Identify which cell holds the provided text, then report its [x, y] central coordinate. 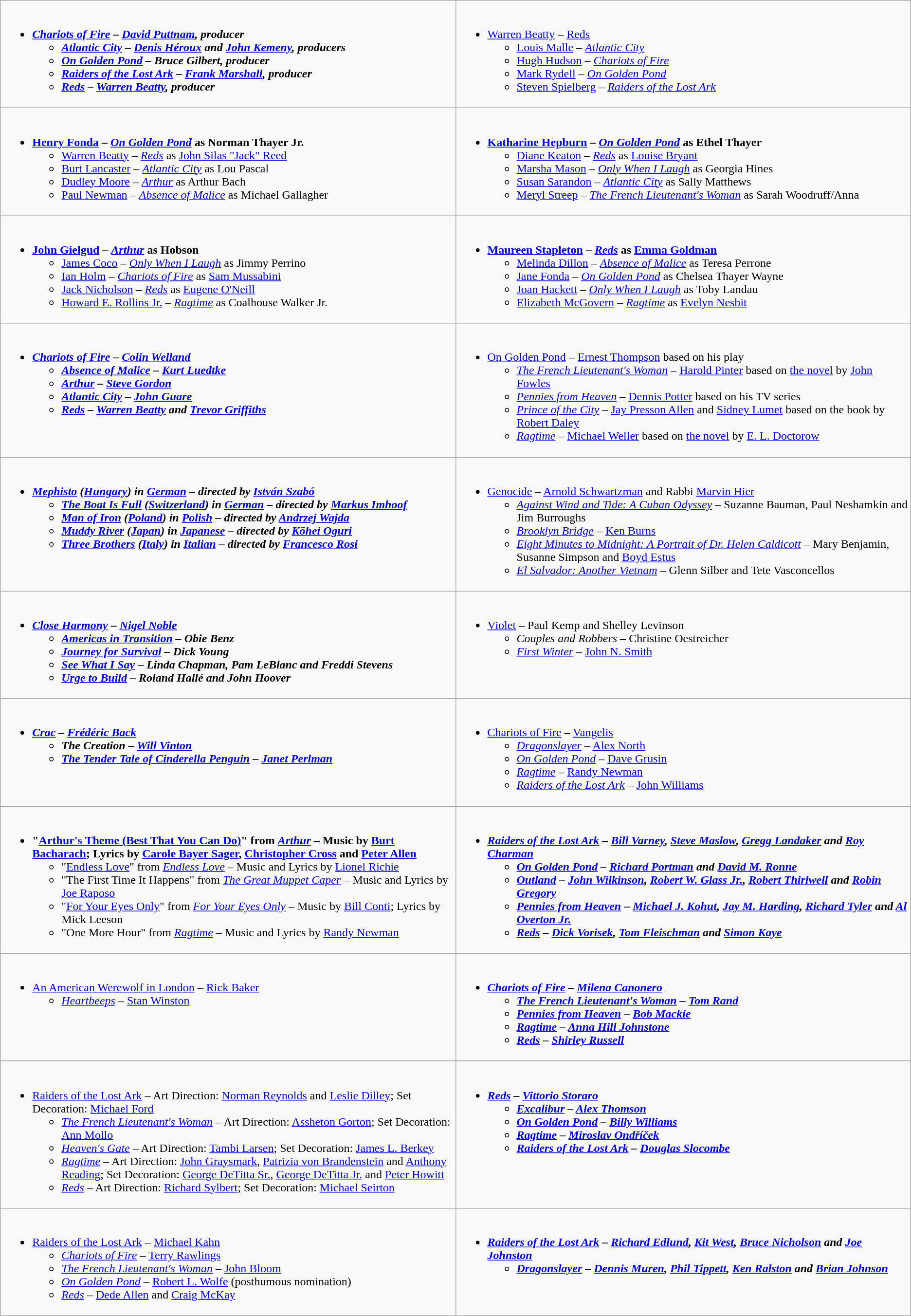
Reds – Vittorio StoraroExcalibur – Alex ThomsonOn Golden Pond – Billy WilliamsRagtime – Miroslav OndříčekRaiders of the Lost Ark – Douglas Slocombe [683, 1134]
Chariots of Fire – VangelisDragonslayer – Alex NorthOn Golden Pond – Dave GrusinRagtime – Randy NewmanRaiders of the Lost Ark – John Williams [683, 753]
Warren Beatty – RedsLouis Malle – Atlantic CityHugh Hudson – Chariots of FireMark Rydell – On Golden PondSteven Spielberg – Raiders of the Lost Ark [683, 55]
Violet – Paul Kemp and Shelley LevinsonCouples and Robbers – Christine OestreicherFirst Winter – John N. Smith [683, 645]
An American Werewolf in London – Rick BakerHeartbeeps – Stan Winston [228, 1007]
Crac – Frédéric BackThe Creation – Will VintonThe Tender Tale of Cinderella Penguin – Janet Perlman [228, 753]
